Return [X, Y] of the center of cell containing provided text 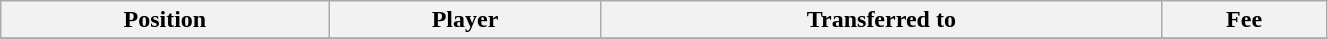
Player [465, 20]
Transferred to [882, 20]
Position [165, 20]
Fee [1244, 20]
